Find where the given text appears and provide that cell's center as (x, y) coordinate. 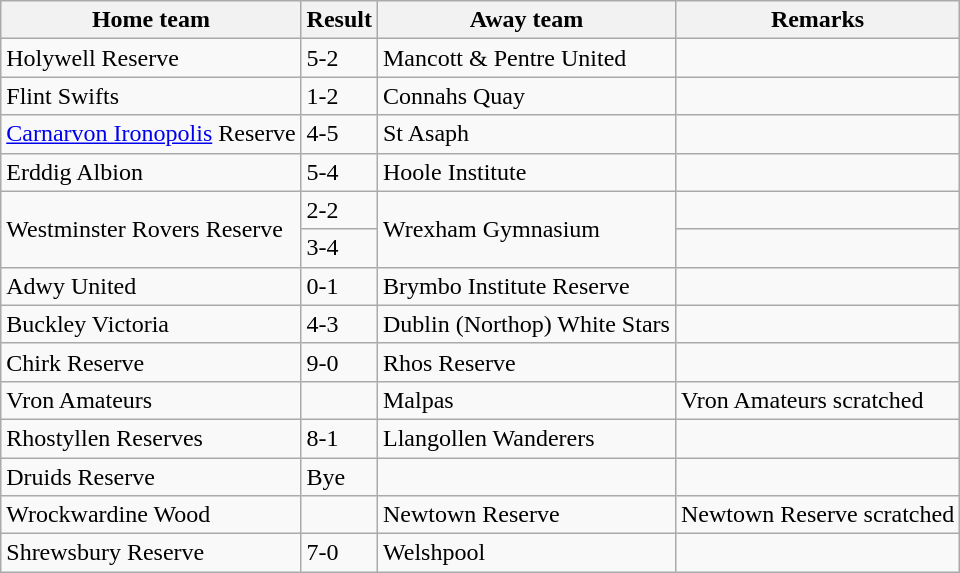
Rhos Reserve (526, 362)
Welshpool (526, 553)
8-1 (339, 438)
Malpas (526, 400)
4-5 (339, 134)
Newtown Reserve (526, 515)
Vron Amateurs (151, 400)
Chirk Reserve (151, 362)
Home team (151, 20)
Result (339, 20)
Westminster Rovers Reserve (151, 229)
5-2 (339, 58)
3-4 (339, 248)
Wrexham Gymnasium (526, 229)
5-4 (339, 172)
Erddig Albion (151, 172)
Druids Reserve (151, 477)
1-2 (339, 96)
Hoole Institute (526, 172)
Flint Swifts (151, 96)
9-0 (339, 362)
Holywell Reserve (151, 58)
Remarks (817, 20)
Away team (526, 20)
Brymbo Institute Reserve (526, 286)
Bye (339, 477)
St Asaph (526, 134)
Dublin (Northop) White Stars (526, 324)
0-1 (339, 286)
4-3 (339, 324)
Newtown Reserve scratched (817, 515)
Carnarvon Ironopolis Reserve (151, 134)
2-2 (339, 210)
Adwy United (151, 286)
Shrewsbury Reserve (151, 553)
Vron Amateurs scratched (817, 400)
Llangollen Wanderers (526, 438)
Connahs Quay (526, 96)
7-0 (339, 553)
Rhostyllen Reserves (151, 438)
Buckley Victoria (151, 324)
Wrockwardine Wood (151, 515)
Mancott & Pentre United (526, 58)
